Pinpoint the cell where the given text exists, returning its [x, y] midpoint coordinate. 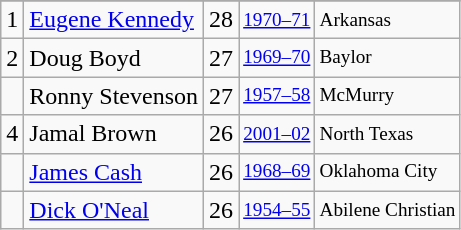
1 [12, 20]
Ronny Stevenson [114, 96]
Baylor [388, 58]
1970–71 [277, 20]
Dick O'Neal [114, 210]
Arkansas [388, 20]
McMurry [388, 96]
1969–70 [277, 58]
1954–55 [277, 210]
Abilene Christian [388, 210]
28 [222, 20]
James Cash [114, 172]
4 [12, 134]
Jamal Brown [114, 134]
1968–69 [277, 172]
Oklahoma City [388, 172]
Eugene Kennedy [114, 20]
North Texas [388, 134]
2001–02 [277, 134]
1957–58 [277, 96]
Doug Boyd [114, 58]
2 [12, 58]
